Extract the [X, Y] coordinate from the center of the cell holding the provided text.  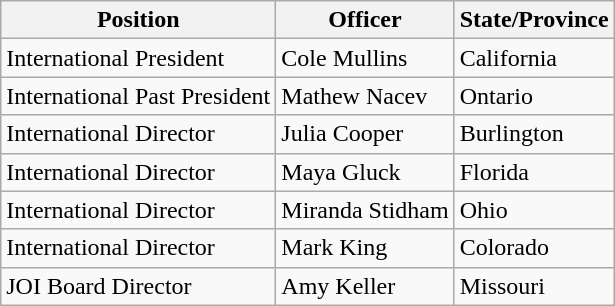
Missouri [534, 286]
JOI Board Director [138, 286]
State/Province [534, 20]
Miranda Stidham [365, 210]
International Past President [138, 96]
Ohio [534, 210]
Florida [534, 172]
California [534, 58]
Julia Cooper [365, 134]
Position [138, 20]
Ontario [534, 96]
International President [138, 58]
Amy Keller [365, 286]
Cole Mullins [365, 58]
Mathew Nacev [365, 96]
Maya Gluck [365, 172]
Mark King [365, 248]
Burlington [534, 134]
Officer [365, 20]
Colorado [534, 248]
